Pinpoint the cell where the given text exists, returning its [x, y] midpoint coordinate. 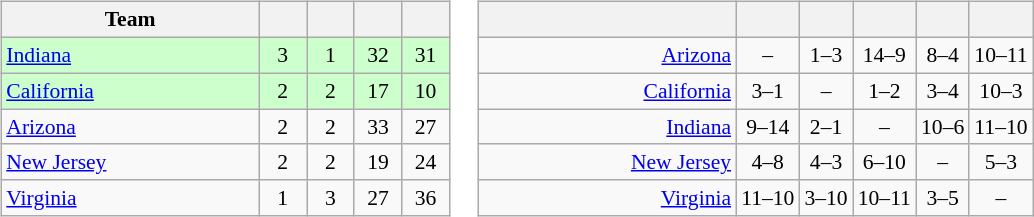
4–3 [826, 162]
10–3 [1000, 91]
33 [378, 127]
4–8 [768, 162]
24 [426, 162]
17 [378, 91]
6–10 [884, 162]
3–4 [942, 91]
32 [378, 55]
Team [130, 20]
36 [426, 198]
9–14 [768, 127]
10–6 [942, 127]
19 [378, 162]
1–2 [884, 91]
10 [426, 91]
8–4 [942, 55]
3–1 [768, 91]
3–5 [942, 198]
3–10 [826, 198]
1–3 [826, 55]
5–3 [1000, 162]
2–1 [826, 127]
31 [426, 55]
14–9 [884, 55]
